Capture the cell that displays the provided text and extract its (x, y) central coordinate. 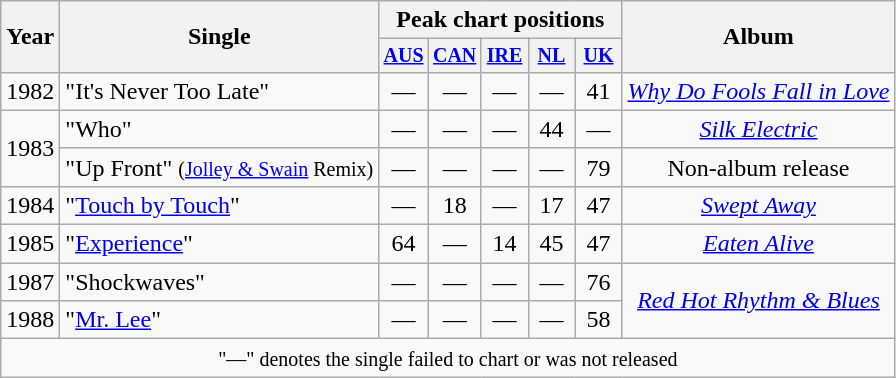
CAN (454, 56)
64 (404, 244)
"Experience" (220, 244)
45 (552, 244)
UK (598, 56)
Album (758, 37)
Silk Electric (758, 129)
Year (30, 37)
Red Hot Rhythm & Blues (758, 301)
Single (220, 37)
1988 (30, 320)
1983 (30, 148)
76 (598, 282)
79 (598, 167)
"Who" (220, 129)
17 (552, 205)
"Up Front" (Jolley & Swain Remix) (220, 167)
Peak chart positions (500, 20)
44 (552, 129)
Non-album release (758, 167)
41 (598, 91)
1984 (30, 205)
1987 (30, 282)
Eaten Alive (758, 244)
18 (454, 205)
1985 (30, 244)
14 (504, 244)
"It's Never Too Late" (220, 91)
1982 (30, 91)
"Touch by Touch" (220, 205)
AUS (404, 56)
Why Do Fools Fall in Love (758, 91)
IRE (504, 56)
NL (552, 56)
58 (598, 320)
Swept Away (758, 205)
"—" denotes the single failed to chart or was not released (448, 358)
"Shockwaves" (220, 282)
"Mr. Lee" (220, 320)
